Extract the (X, Y) coordinate from the center of the cell holding the provided text.  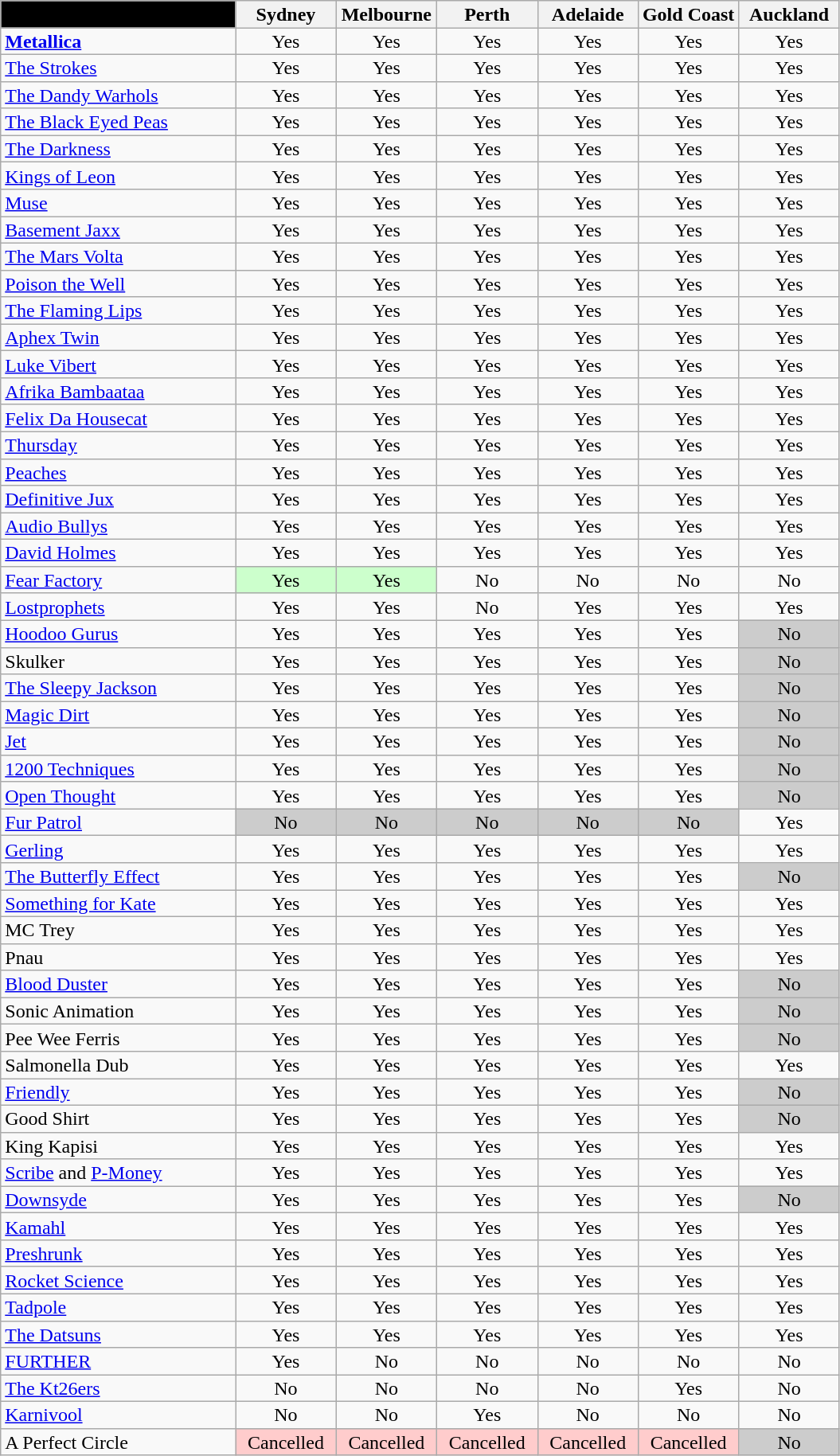
Kamahl (118, 1227)
Felix Da Housecat (118, 418)
Something for Kate (118, 904)
Tadpole (118, 1307)
A Perfect Circle (118, 1442)
Salmonella Dub (118, 1065)
Definitive Jux (118, 499)
Sonic Animation (118, 1011)
The Flaming Lips (118, 310)
Poison the Well (118, 283)
Pee Wee Ferris (118, 1038)
Melbourne (386, 14)
Rocket Science (118, 1280)
Good Shirt (118, 1118)
FURTHER (118, 1361)
Kings of Leon (118, 176)
Peaches (118, 472)
David Holmes (118, 553)
Basement Jaxx (118, 230)
Preshrunk (118, 1254)
Sydney (286, 14)
King Kapisi (118, 1146)
Metallica (118, 41)
Adelaide (588, 14)
The Mars Volta (118, 256)
Muse (118, 203)
Hoodoo Gurus (118, 634)
Gerling (118, 849)
The Strokes (118, 68)
The Darkness (118, 149)
Magic Dirt (118, 715)
The Sleepy Jackson (118, 688)
1200 Techniques (118, 768)
Downsyde (118, 1200)
Gold Coast (688, 14)
Skulker (118, 661)
The Datsuns (118, 1334)
Friendly (118, 1091)
The Black Eyed Peas (118, 122)
The Butterfly Effect (118, 876)
Lostprophets (118, 607)
Audio Bullys (118, 526)
Luke Vibert (118, 365)
The Kt26ers (118, 1388)
Scribe and P-Money (118, 1173)
Pnau (118, 957)
Blood Duster (118, 984)
Perth (487, 14)
Thursday (118, 445)
Jet (118, 742)
Fur Patrol (118, 822)
Afrika Bambaataa (118, 392)
Aphex Twin (118, 338)
MC Trey (118, 930)
The Dandy Warhols (118, 95)
Auckland (789, 14)
Fear Factory (118, 580)
Open Thought (118, 795)
Karnivool (118, 1415)
